Locate the cell with the specified text and output its (X, Y) center coordinate. 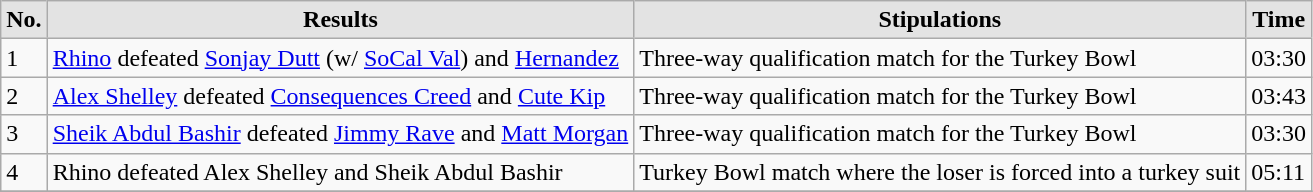
Stipulations (940, 20)
No. (24, 20)
Rhino defeated Sonjay Dutt (w/ SoCal Val) and Hernandez (340, 58)
Time (1279, 20)
3 (24, 134)
Alex Shelley defeated Consequences Creed and Cute Kip (340, 96)
4 (24, 172)
Rhino defeated Alex Shelley and Sheik Abdul Bashir (340, 172)
Results (340, 20)
Sheik Abdul Bashir defeated Jimmy Rave and Matt Morgan (340, 134)
1 (24, 58)
2 (24, 96)
05:11 (1279, 172)
03:43 (1279, 96)
Turkey Bowl match where the loser is forced into a turkey suit (940, 172)
